Scan for the cell matching the given text and deliver its [x, y] coordinate at center. 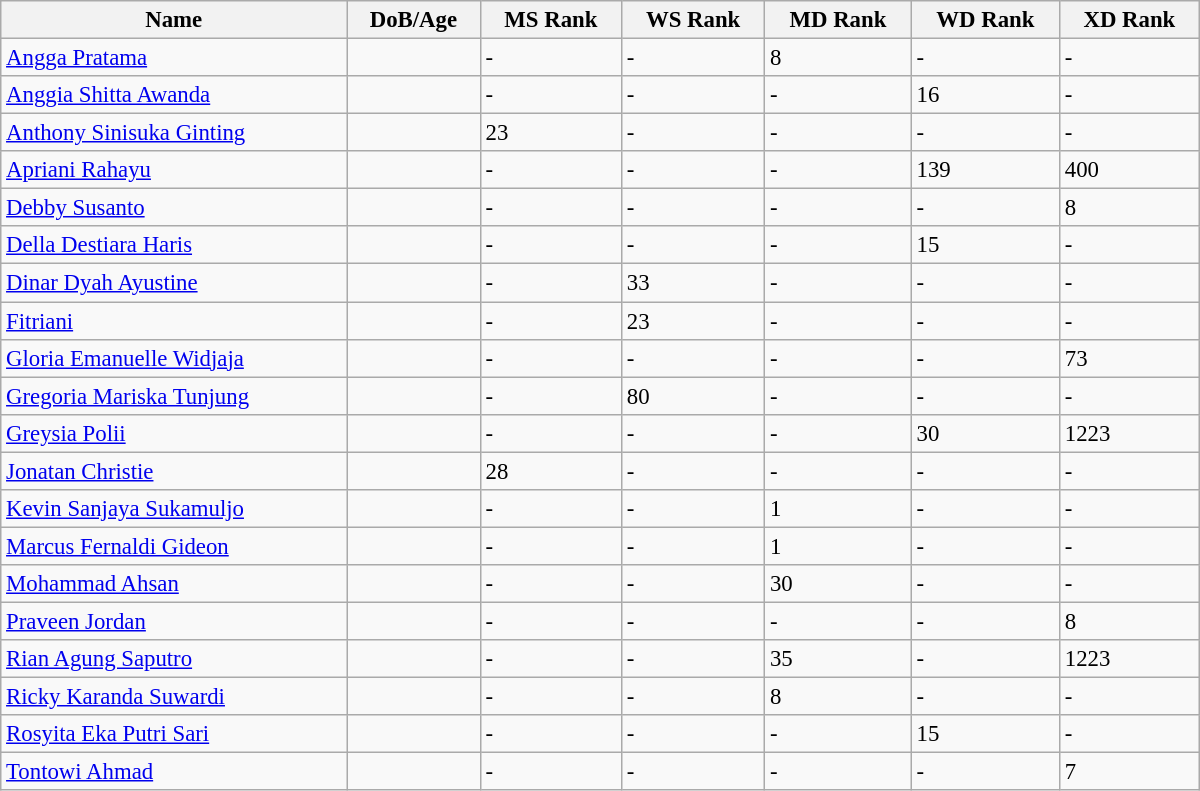
Name [174, 20]
Rian Agung Saputro [174, 659]
WS Rank [694, 20]
Jonatan Christie [174, 471]
Gloria Emanuelle Widjaja [174, 358]
Fitriani [174, 321]
7 [1129, 772]
35 [838, 659]
Ricky Karanda Suwardi [174, 697]
80 [694, 396]
16 [985, 95]
73 [1129, 358]
Anthony Sinisuka Ginting [174, 133]
Tontowi Ahmad [174, 772]
Debby Susanto [174, 208]
Gregoria Mariska Tunjung [174, 396]
Angga Pratama [174, 58]
Apriani Rahayu [174, 170]
Della Destiara Haris [174, 245]
28 [550, 471]
400 [1129, 170]
139 [985, 170]
Mohammad Ahsan [174, 584]
Anggia Shitta Awanda [174, 95]
Marcus Fernaldi Gideon [174, 546]
Dinar Dyah Ayustine [174, 283]
XD Rank [1129, 20]
Rosyita Eka Putri Sari [174, 734]
MS Rank [550, 20]
DoB/Age [414, 20]
Greysia Polii [174, 433]
Praveen Jordan [174, 621]
Kevin Sanjaya Sukamuljo [174, 509]
MD Rank [838, 20]
WD Rank [985, 20]
33 [694, 283]
